Capture the cell that displays the provided text and extract its (x, y) central coordinate. 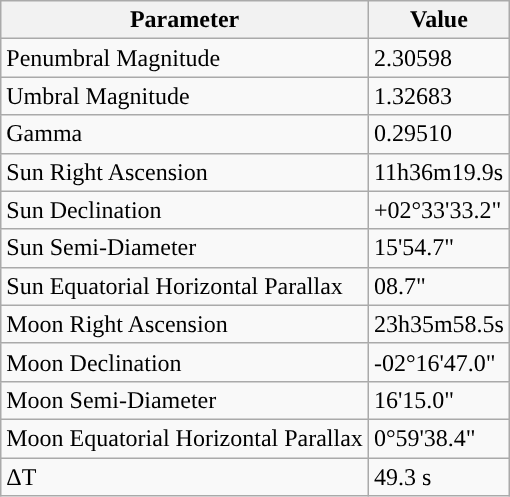
2.30598 (438, 58)
-02°16'47.0" (438, 362)
Sun Equatorial Horizontal Parallax (185, 286)
0°59'38.4" (438, 438)
+02°33'33.2" (438, 210)
Moon Right Ascension (185, 324)
Umbral Magnitude (185, 96)
0.29510 (438, 134)
Penumbral Magnitude (185, 58)
08.7" (438, 286)
Moon Equatorial Horizontal Parallax (185, 438)
15'54.7" (438, 248)
Parameter (185, 20)
11h36m19.9s (438, 172)
49.3 s (438, 477)
Gamma (185, 134)
Value (438, 20)
Sun Declination (185, 210)
1.32683 (438, 96)
23h35m58.5s (438, 324)
Sun Semi-Diameter (185, 248)
16'15.0" (438, 400)
Moon Declination (185, 362)
Moon Semi-Diameter (185, 400)
ΔT (185, 477)
Sun Right Ascension (185, 172)
